Determine the (x, y) coordinate at the center of the cell enclosing the given text.  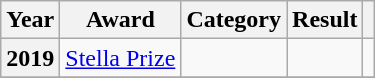
Year (30, 20)
Result (325, 20)
2019 (30, 58)
Award (120, 20)
Category (234, 20)
Stella Prize (120, 58)
